Output the [x, y] coordinate of the center of the cell containing the given text.  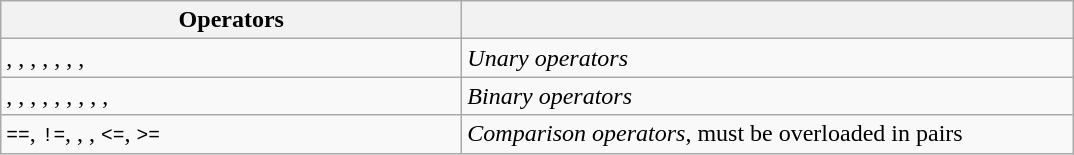
==, !=, , , <=, >= [232, 134]
, , , , , , , [232, 58]
Unary operators [768, 58]
Comparison operators, must be overloaded in pairs [768, 134]
Binary operators [768, 96]
Operators [232, 20]
, , , , , , , , , [232, 96]
